Scan for the cell matching the given text and deliver its [x, y] coordinate at center. 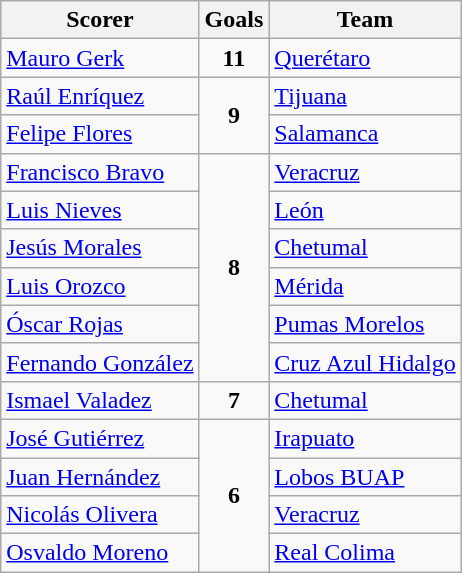
9 [234, 115]
León [365, 210]
Tijuana [365, 96]
6 [234, 495]
Goals [234, 20]
Fernando González [100, 362]
Pumas Morelos [365, 324]
Juan Hernández [100, 477]
11 [234, 58]
Irapuato [365, 438]
Felipe Flores [100, 134]
Jesús Morales [100, 248]
Querétaro [365, 58]
Team [365, 20]
Cruz Azul Hidalgo [365, 362]
José Gutiérrez [100, 438]
Raúl Enríquez [100, 96]
8 [234, 267]
Salamanca [365, 134]
Francisco Bravo [100, 172]
7 [234, 400]
Luis Orozco [100, 286]
Mauro Gerk [100, 58]
Nicolás Olivera [100, 515]
Lobos BUAP [365, 477]
Ismael Valadez [100, 400]
Real Colima [365, 553]
Óscar Rojas [100, 324]
Luis Nieves [100, 210]
Mérida [365, 286]
Osvaldo Moreno [100, 553]
Scorer [100, 20]
